Provide the (x, y) coordinate of the cell's center where the given text is located.  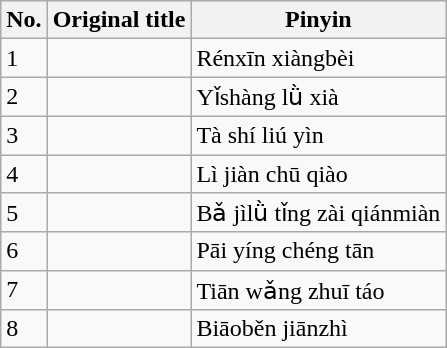
Tà shí liú yìn (318, 135)
8 (24, 329)
4 (24, 173)
Bǎ jìlǜ tǐng zài qiánmiàn (318, 213)
Rénxīn xiàngbèi (318, 58)
No. (24, 20)
1 (24, 58)
Original title (119, 20)
2 (24, 97)
Lì jiàn chū qiào (318, 173)
6 (24, 251)
Pinyin (318, 20)
3 (24, 135)
Tiān wǎng zhuī táo (318, 290)
7 (24, 290)
Pāi yíng chéng tān (318, 251)
Biāoběn jiānzhì (318, 329)
5 (24, 213)
Yǐshàng lǜ xià (318, 97)
